Locate the cell with the specified text and output its (X, Y) center coordinate. 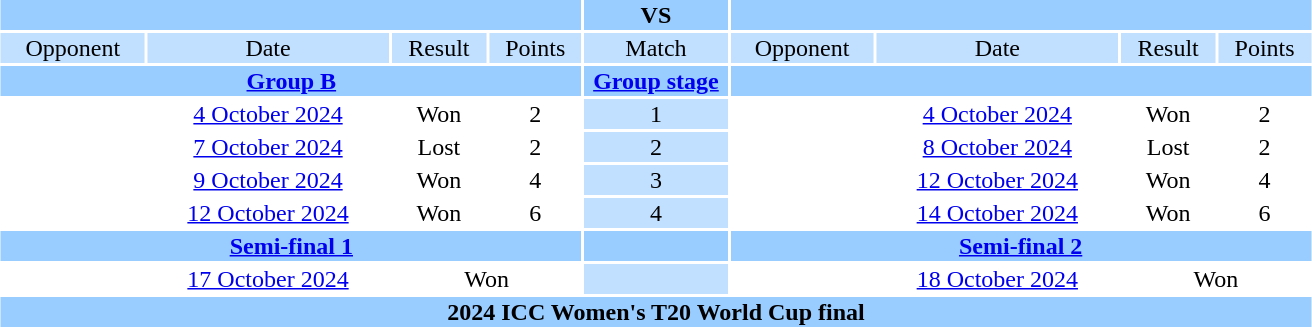
9 October 2024 (268, 180)
Group B (291, 81)
2024 ICC Women's T20 World Cup final (656, 312)
Match (656, 48)
Semi-final 1 (291, 246)
Group stage (656, 81)
7 October 2024 (268, 147)
14 October 2024 (998, 213)
3 (656, 180)
8 October 2024 (998, 147)
17 October 2024 (268, 279)
VS (656, 15)
Semi-final 2 (1020, 246)
18 October 2024 (998, 279)
1 (656, 114)
